Output the (X, Y) coordinate of the center of the cell containing the given text.  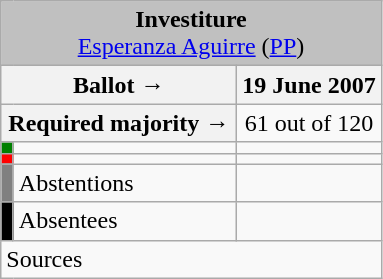
61 out of 120 (309, 123)
Absentees (125, 221)
Sources (191, 259)
Required majority → (119, 123)
19 June 2007 (309, 85)
InvestitureEsperanza Aguirre (PP) (191, 34)
Abstentions (125, 183)
Ballot → (119, 85)
